Determine the (x, y) coordinate at the center of the cell enclosing the given text.  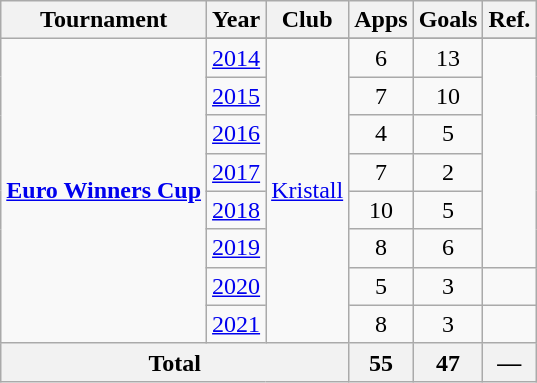
Apps (381, 20)
2018 (236, 210)
13 (448, 58)
Tournament (104, 20)
Kristall (308, 191)
2020 (236, 286)
Year (236, 20)
— (510, 362)
4 (381, 134)
2016 (236, 134)
Euro Winners Cup (104, 191)
2021 (236, 324)
Club (308, 20)
47 (448, 362)
Goals (448, 20)
2 (448, 172)
55 (381, 362)
Ref. (510, 20)
2015 (236, 96)
2014 (236, 58)
Total (175, 362)
2019 (236, 248)
2017 (236, 172)
